Find where the given text appears and provide that cell's center as [x, y] coordinate. 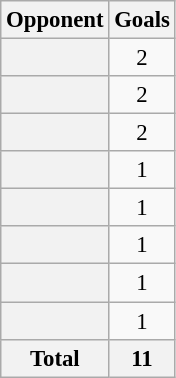
11 [142, 358]
Total [55, 358]
Goals [142, 20]
Opponent [55, 20]
